Return (x, y) of the center of cell containing provided text 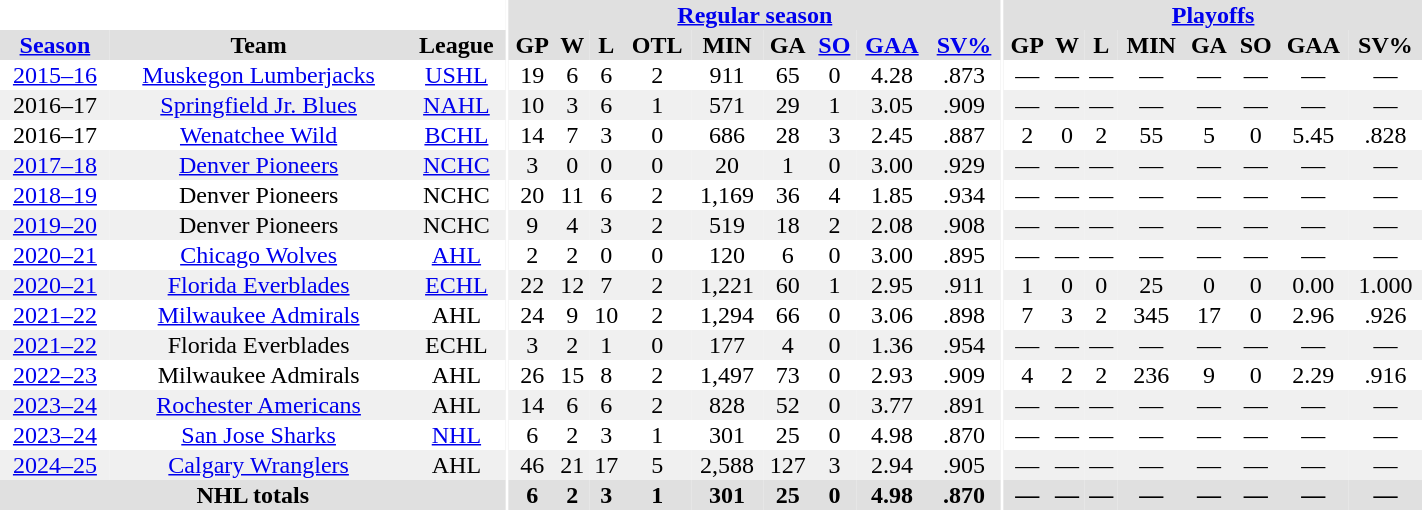
OTL (657, 45)
2.94 (892, 465)
571 (727, 105)
120 (727, 255)
686 (727, 135)
.905 (964, 465)
911 (727, 75)
NHL totals (252, 495)
519 (727, 225)
Playoffs (1213, 15)
1.85 (892, 195)
0.00 (1314, 285)
127 (788, 465)
29 (788, 105)
San Jose Sharks (259, 435)
12 (572, 285)
.911 (964, 285)
2019–20 (55, 225)
League (456, 45)
8 (606, 375)
345 (1151, 315)
2018–19 (55, 195)
1.36 (892, 345)
1,169 (727, 195)
2.96 (1314, 315)
236 (1151, 375)
NHL (456, 435)
.954 (964, 345)
2024–25 (55, 465)
15 (572, 375)
.929 (964, 165)
1,497 (727, 375)
1,294 (727, 315)
3.06 (892, 315)
73 (788, 375)
.828 (1386, 135)
65 (788, 75)
18 (788, 225)
NAHL (456, 105)
60 (788, 285)
.898 (964, 315)
24 (532, 315)
Calgary Wranglers (259, 465)
2,588 (727, 465)
22 (532, 285)
66 (788, 315)
36 (788, 195)
Regular season (754, 15)
11 (572, 195)
21 (572, 465)
.895 (964, 255)
3.77 (892, 405)
19 (532, 75)
1,221 (727, 285)
BCHL (456, 135)
28 (788, 135)
2.08 (892, 225)
3.05 (892, 105)
2017–18 (55, 165)
1.000 (1386, 285)
4.28 (892, 75)
2.95 (892, 285)
Springfield Jr. Blues (259, 105)
828 (727, 405)
Rochester Americans (259, 405)
2.45 (892, 135)
USHL (456, 75)
177 (727, 345)
46 (532, 465)
55 (1151, 135)
52 (788, 405)
Chicago Wolves (259, 255)
.916 (1386, 375)
.908 (964, 225)
26 (532, 375)
Muskegon Lumberjacks (259, 75)
2015–16 (55, 75)
2.93 (892, 375)
2022–23 (55, 375)
Season (55, 45)
5.45 (1314, 135)
.926 (1386, 315)
Team (259, 45)
2.29 (1314, 375)
.891 (964, 405)
Wenatchee Wild (259, 135)
.873 (964, 75)
.934 (964, 195)
.887 (964, 135)
